Return (x, y) of the center of cell containing provided text 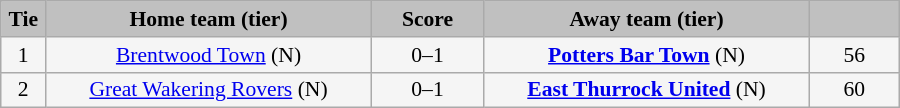
East Thurrock United (N) (647, 90)
1 (24, 55)
Home team (tier) (209, 19)
Great Wakering Rovers (N) (209, 90)
Score (427, 19)
Away team (tier) (647, 19)
Tie (24, 19)
2 (24, 90)
Brentwood Town (N) (209, 55)
Potters Bar Town (N) (647, 55)
60 (854, 90)
56 (854, 55)
